Return [x, y] of the center of cell containing provided text 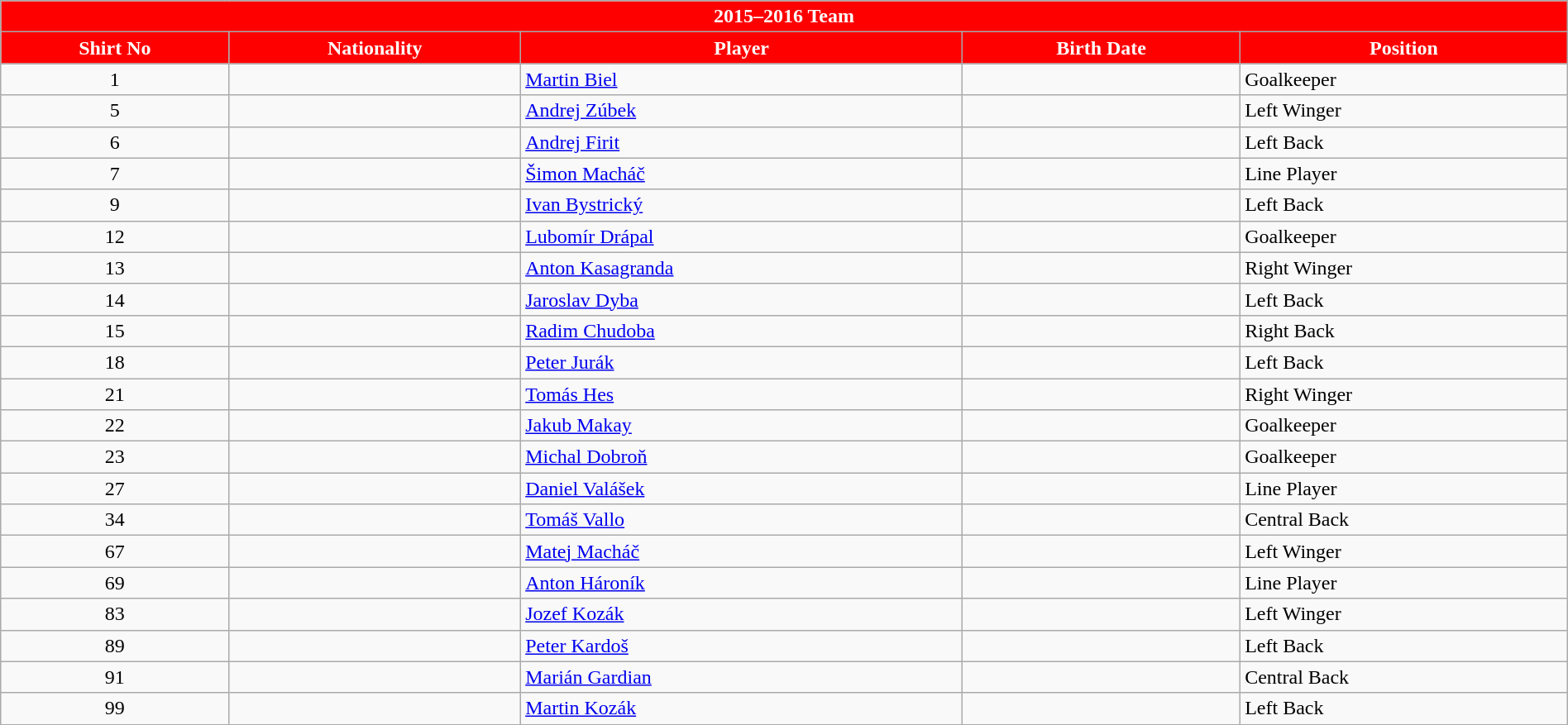
6 [115, 142]
83 [115, 614]
Ivan Bystrický [742, 205]
89 [115, 646]
Shirt No [115, 48]
22 [115, 426]
69 [115, 583]
99 [115, 708]
Anton Hároník [742, 583]
13 [115, 268]
1 [115, 79]
12 [115, 236]
21 [115, 394]
Andrej Zúbek [742, 111]
Daniel Valášek [742, 489]
Right Back [1404, 331]
Radim Chudoba [742, 331]
Michal Dobroň [742, 457]
Player [742, 48]
23 [115, 457]
67 [115, 551]
Tomás Hes [742, 394]
Tomáš Vallo [742, 520]
Jozef Kozák [742, 614]
15 [115, 331]
91 [115, 677]
Nationality [375, 48]
Šimon Macháč [742, 174]
Jaroslav Dyba [742, 299]
Marián Gardian [742, 677]
18 [115, 362]
27 [115, 489]
Andrej Firit [742, 142]
Birth Date [1102, 48]
Lubomír Drápal [742, 236]
2015–2016 Team [784, 17]
Anton Kasagranda [742, 268]
Peter Kardoš [742, 646]
Martin Biel [742, 79]
Martin Kozák [742, 708]
5 [115, 111]
14 [115, 299]
Peter Jurák [742, 362]
7 [115, 174]
Matej Macháč [742, 551]
9 [115, 205]
Jakub Makay [742, 426]
Position [1404, 48]
34 [115, 520]
